Find where the given text appears and provide that cell's center as [X, Y] coordinate. 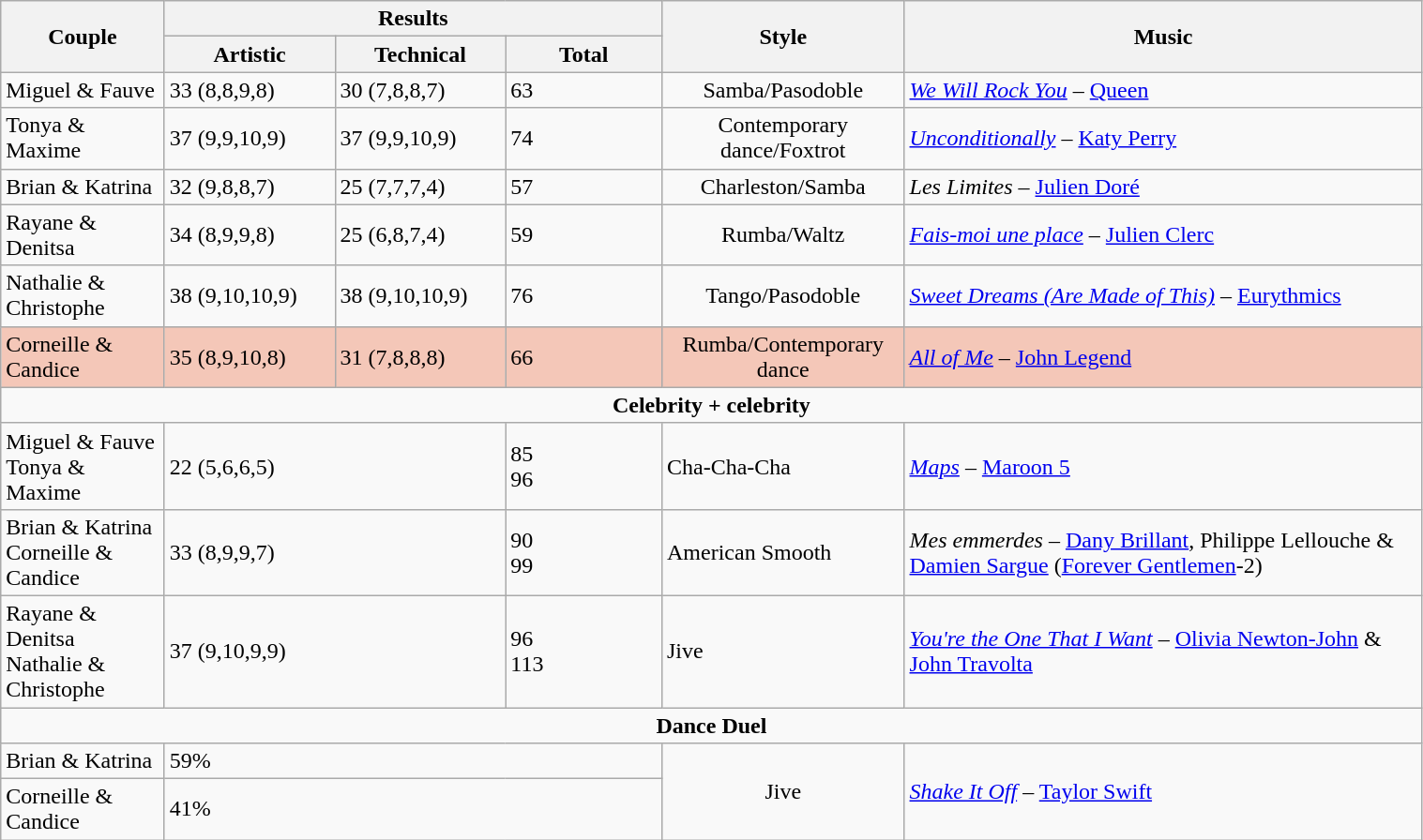
American Smooth [782, 552]
33 (8,9,9,7) [335, 552]
Brian & KatrinaCorneille & Candice [83, 552]
Results [413, 19]
Les Limites – Julien Doré [1163, 187]
Charleston/Samba [782, 187]
57 [583, 187]
63 [583, 90]
Cha-Cha-Cha [782, 466]
35 (8,9,10,8) [250, 356]
59 [583, 234]
59% [413, 761]
74 [583, 139]
Rayane & DenitsaNathalie & Christophe [83, 651]
Contemporary dance/Foxtrot [782, 139]
Sweet Dreams (Are Made of This) – Eurythmics [1163, 296]
Maps – Maroon 5 [1163, 466]
We Will Rock You – Queen [1163, 90]
Rumba/Waltz [782, 234]
Artistic [250, 54]
Style [782, 37]
34 (8,9,9,8) [250, 234]
76 [583, 296]
All of Me – John Legend [1163, 356]
41% [413, 810]
Couple [83, 37]
Mes emmerdes – Dany Brillant, Philippe Lellouche & Damien Sargue (Forever Gentlemen-2) [1163, 552]
Unconditionally – Katy Perry [1163, 139]
Miguel & Fauve [83, 90]
31 (7,8,8,8) [420, 356]
Shake It Off – Taylor Swift [1163, 791]
Nathalie & Christophe [83, 296]
Total [583, 54]
22 (5,6,6,5) [335, 466]
33 (8,8,9,8) [250, 90]
Fais-moi une place – Julien Clerc [1163, 234]
You're the One That I Want – Olivia Newton-John & John Travolta [1163, 651]
Rumba/Contemporary dance [782, 356]
Rayane & Denitsa [83, 234]
Miguel & FauveTonya & Maxime [83, 466]
Technical [420, 54]
8596 [583, 466]
Samba/Pasodoble [782, 90]
32 (9,8,8,7) [250, 187]
Tango/Pasodoble [782, 296]
Tonya & Maxime [83, 139]
25 (6,8,7,4) [420, 234]
96113 [583, 651]
66 [583, 356]
Music [1163, 37]
37 (9,10,9,9) [335, 651]
Dance Duel [711, 725]
9099 [583, 552]
25 (7,7,7,4) [420, 187]
Celebrity + celebrity [711, 405]
30 (7,8,8,7) [420, 90]
